Provide the [x, y] coordinate of the cell's center where the given text is located.  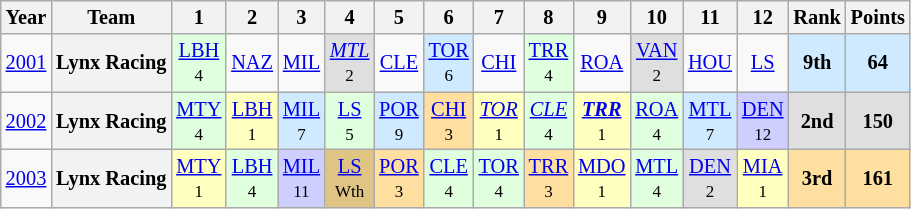
ROA4 [656, 121]
MDO1 [602, 178]
8 [548, 17]
LBH1 [252, 121]
MIA1 [763, 178]
2001 [26, 63]
3 [302, 17]
LS5 [350, 121]
9 [602, 17]
4 [350, 17]
2 [252, 17]
CHI [499, 63]
Points [878, 17]
2002 [26, 121]
7 [499, 17]
TOR4 [499, 178]
LS [763, 63]
MTL7 [710, 121]
MIL [302, 63]
Team [111, 17]
64 [878, 63]
Year [26, 17]
HOU [710, 63]
TRR3 [548, 178]
POR3 [398, 178]
MTL2 [350, 63]
DEN12 [763, 121]
DEN2 [710, 178]
10 [656, 17]
MTY1 [198, 178]
9th [816, 63]
12 [763, 17]
MTY4 [198, 121]
MTL4 [656, 178]
2003 [26, 178]
CHI3 [449, 121]
TOR1 [499, 121]
CLE [398, 63]
VAN2 [656, 63]
ROA [602, 63]
2nd [816, 121]
1 [198, 17]
MIL11 [302, 178]
150 [878, 121]
NAZ [252, 63]
3rd [816, 178]
POR9 [398, 121]
5 [398, 17]
TRR4 [548, 63]
6 [449, 17]
TOR6 [449, 63]
MIL7 [302, 121]
LSWth [350, 178]
11 [710, 17]
TRR1 [602, 121]
161 [878, 178]
Rank [816, 17]
